Scan for the cell matching the given text and deliver its (x, y) coordinate at center. 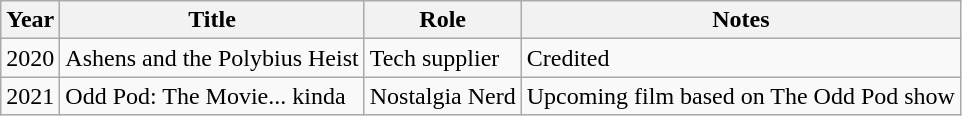
Credited (740, 58)
Upcoming film based on The Odd Pod show (740, 96)
Odd Pod: The Movie... kinda (212, 96)
2021 (30, 96)
Notes (740, 20)
Title (212, 20)
Year (30, 20)
Ashens and the Polybius Heist (212, 58)
2020 (30, 58)
Tech supplier (442, 58)
Nostalgia Nerd (442, 96)
Role (442, 20)
